Pinpoint the cell where the given text exists, returning its [X, Y] midpoint coordinate. 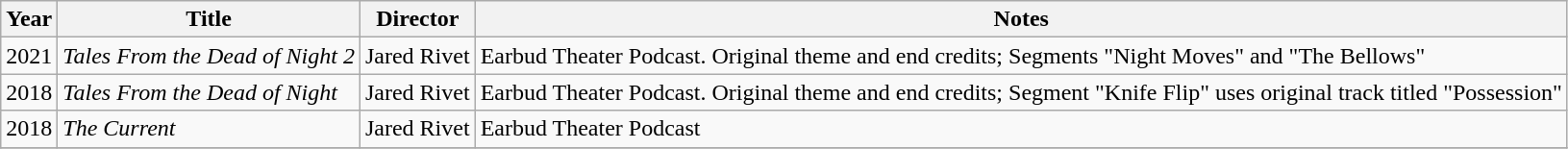
Earbud Theater Podcast. Original theme and end credits; Segment "Knife Flip" uses original track titled "Possession" [1021, 92]
Tales From the Dead of Night [210, 92]
Director [417, 19]
Tales From the Dead of Night 2 [210, 56]
2021 [29, 56]
Title [210, 19]
Earbud Theater Podcast. Original theme and end credits; Segments "Night Moves" and "The Bellows" [1021, 56]
Year [29, 19]
The Current [210, 129]
Earbud Theater Podcast [1021, 129]
Notes [1021, 19]
